Pinpoint the cell where the given text exists, returning its (X, Y) midpoint coordinate. 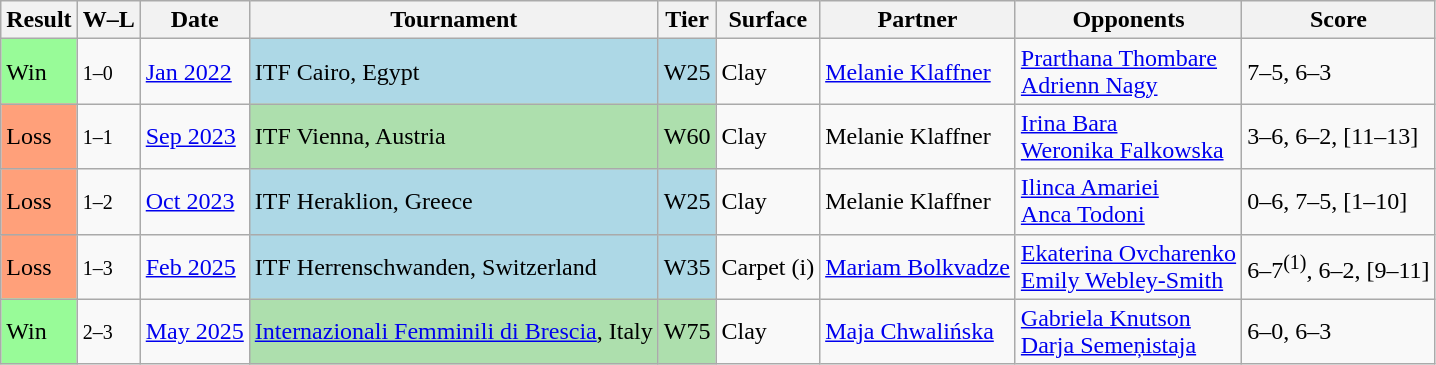
Partner (918, 20)
1–1 (108, 136)
Result (39, 20)
1–0 (108, 72)
Surface (768, 20)
Score (1338, 20)
7–5, 6–3 (1338, 72)
Oct 2023 (194, 202)
Carpet (i) (768, 266)
Feb 2025 (194, 266)
Gabriela Knutson Darja Semeņistaja (1128, 332)
1–2 (108, 202)
May 2025 (194, 332)
W75 (687, 332)
Ilinca Amariei Anca Todoni (1128, 202)
Internazionali Femminili di Brescia, Italy (454, 332)
Maja Chwalińska (918, 332)
1–3 (108, 266)
ITF Heraklion, Greece (454, 202)
W60 (687, 136)
Tournament (454, 20)
6–7(1), 6–2, [9–11] (1338, 266)
ITF Vienna, Austria (454, 136)
Tier (687, 20)
2–3 (108, 332)
ITF Herrenschwanden, Switzerland (454, 266)
Sep 2023 (194, 136)
Ekaterina Ovcharenko Emily Webley-Smith (1128, 266)
Irina Bara Weronika Falkowska (1128, 136)
ITF Cairo, Egypt (454, 72)
Jan 2022 (194, 72)
0–6, 7–5, [1–10] (1338, 202)
W35 (687, 266)
Opponents (1128, 20)
W–L (108, 20)
Mariam Bolkvadze (918, 266)
Prarthana Thombare Adrienn Nagy (1128, 72)
3–6, 6–2, [11–13] (1338, 136)
Date (194, 20)
6–0, 6–3 (1338, 332)
